Search for the cell housing the specified text and yield its (X, Y) center coordinate. 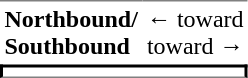
← toward toward → (195, 32)
Northbound/Southbound (71, 32)
